Output the (X, Y) coordinate of the center of the cell containing the given text.  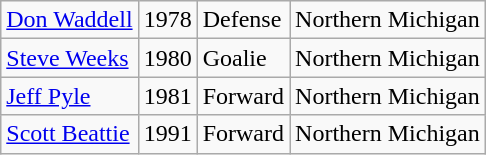
1978 (168, 20)
1991 (168, 134)
Steve Weeks (70, 58)
Scott Beattie (70, 134)
Goalie (243, 58)
1980 (168, 58)
Jeff Pyle (70, 96)
1981 (168, 96)
Defense (243, 20)
Don Waddell (70, 20)
